For the text-containing cell, return its midpoint in [X, Y] coordinate format. 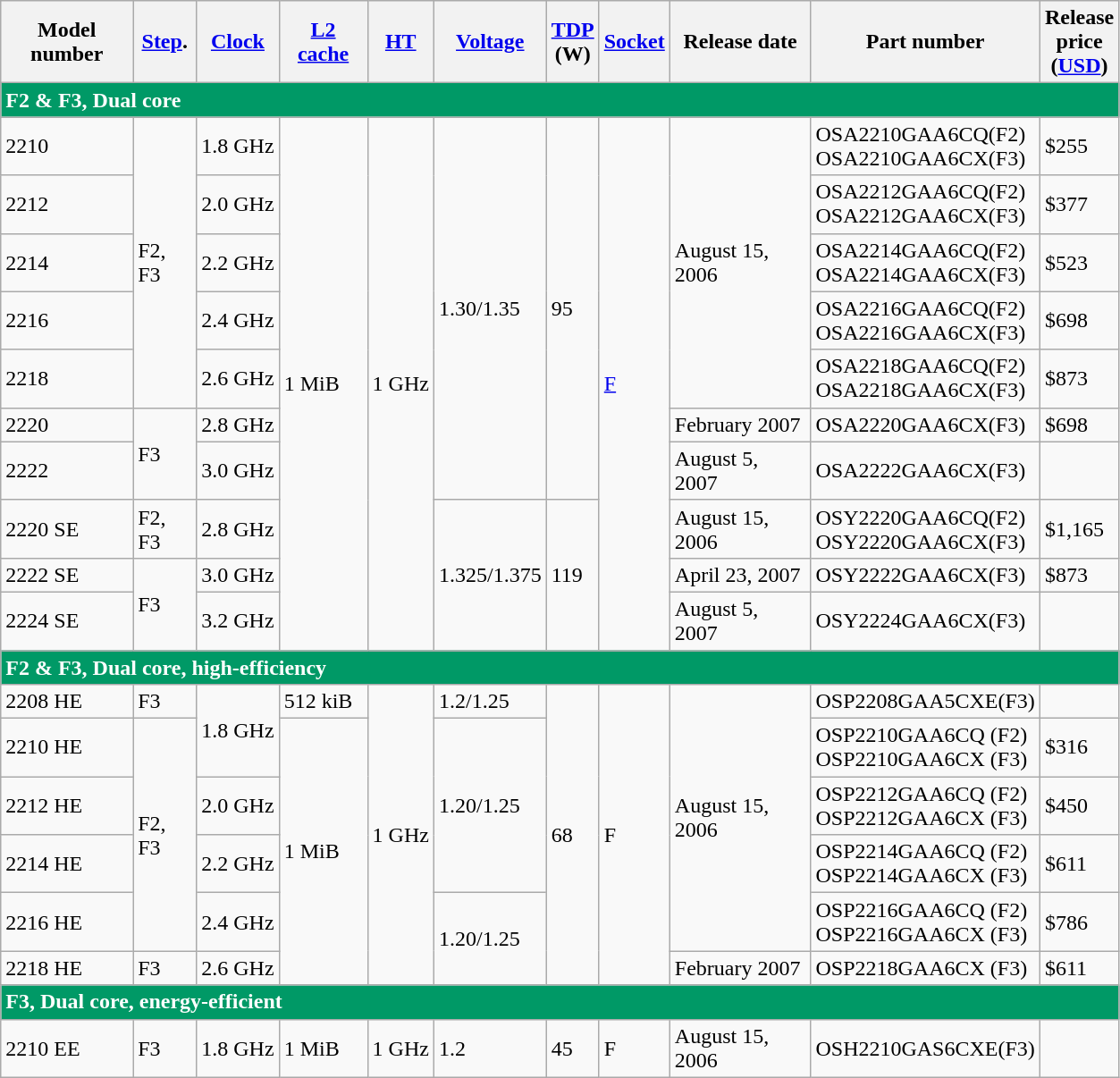
2210 HE [67, 747]
2220 [67, 425]
OSA2218GAA6CQ(F2)OSA2218GAA6CX(F3) [925, 379]
OSP2214GAA6CQ (F2)OSP2214GAA6CX (F3) [925, 863]
$786 [1079, 922]
OSP2212GAA6CQ (F2)OSP2212GAA6CX (F3) [925, 806]
2224 SE [67, 620]
OSA2212GAA6CQ(F2)OSA2212GAA6CX(F3) [925, 204]
OSY2220GAA6CQ(F2)OSY2220GAA6CX(F3) [925, 529]
1.325/1.375 [490, 575]
2210 [67, 147]
OSP2218GAA6CX (F3) [925, 968]
April 23, 2007 [740, 575]
OSP2216GAA6CQ (F2)OSP2216GAA6CX (F3) [925, 922]
Model number [67, 42]
$523 [1079, 263]
OSA2220GAA6CX(F3) [925, 425]
Part number [925, 42]
1.30/1.35 [490, 308]
F2 & F3, Dual core, high-efficiency [560, 668]
OSA2222GAA6CX(F3) [925, 470]
Clock [238, 42]
95 [572, 308]
OSY2222GAA6CX(F3) [925, 575]
2212 HE [67, 806]
119 [572, 575]
1.2 [490, 1048]
2208 HE [67, 702]
$450 [1079, 806]
TDP(W) [572, 42]
2218 [67, 379]
Socket [635, 42]
Releaseprice(USD) [1079, 42]
OSH2210GAS6CXE(F3) [925, 1048]
2214 [67, 263]
HT [400, 42]
2218 HE [67, 968]
$255 [1079, 147]
2212 [67, 204]
Voltage [490, 42]
OSA2210GAA6CQ(F2)OSA2210GAA6CX(F3) [925, 147]
$1,165 [1079, 529]
2220 SE [67, 529]
F2 & F3, Dual core [560, 100]
512 kiB [324, 702]
$377 [1079, 204]
2216 HE [67, 922]
3.2 GHz [238, 620]
2222 [67, 470]
2216 [67, 320]
OSA2214GAA6CQ(F2)OSA2214GAA6CX(F3) [925, 263]
Release date [740, 42]
OSA2216GAA6CQ(F2)OSA2216GAA6CX(F3) [925, 320]
OSY2224GAA6CX(F3) [925, 620]
68 [572, 835]
2214 HE [67, 863]
$316 [1079, 747]
F3, Dual core, energy-efficient [560, 1002]
OSP2208GAA5CXE(F3) [925, 702]
2222 SE [67, 575]
2210 EE [67, 1048]
OSP2210GAA6CQ (F2)OSP2210GAA6CX (F3) [925, 747]
Step. [164, 42]
45 [572, 1048]
1.2/1.25 [490, 702]
L2 cache [324, 42]
